For the text-containing cell, return its midpoint in (x, y) coordinate format. 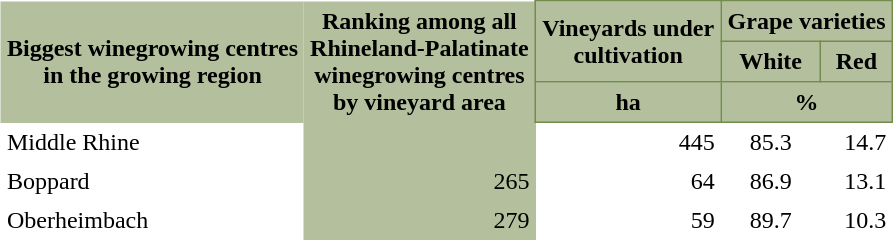
59 (628, 220)
Oberheimbach (152, 220)
265 (420, 182)
Boppard (152, 182)
% (806, 102)
White (771, 61)
Middle Rhine (152, 142)
Vineyards undercultivation (628, 42)
85.3 (771, 142)
Biggest winegrowing centresin the growing region (152, 62)
ha (628, 102)
10.3 (856, 220)
Ranking among allRhineland-Palatinatewinegrowing centresby vineyard area (420, 62)
64 (628, 182)
Grape varieties (806, 21)
89.7 (771, 220)
13.1 (856, 182)
445 (628, 142)
14.7 (856, 142)
Red (856, 61)
279 (420, 220)
86.9 (771, 182)
